Detect which cell encompasses the target text, then output its (X, Y) center coordinate. 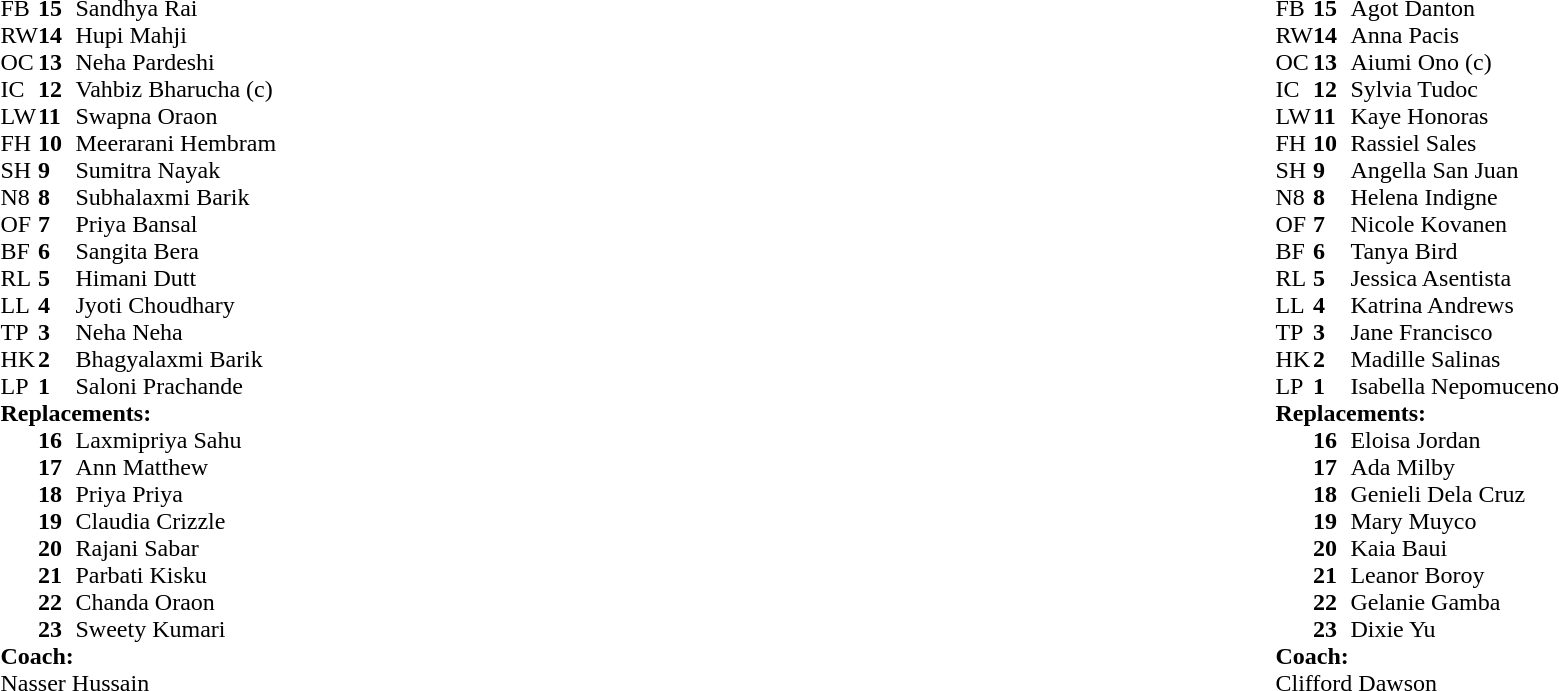
Meerarani Hembram (176, 144)
Mary Muyco (1454, 522)
Bhagyalaxmi Barik (176, 360)
Katrina Andrews (1454, 306)
Kaye Honoras (1454, 116)
Sylvia Tudoc (1454, 90)
Genieli Dela Cruz (1454, 494)
Aiumi Ono (c) (1454, 62)
Dixie Yu (1454, 630)
Neha Neha (176, 332)
Jessica Asentista (1454, 278)
Jyoti Choudhary (176, 306)
Angella San Juan (1454, 170)
Swapna Oraon (176, 116)
Parbati Kisku (176, 576)
Tanya Bird (1454, 252)
Leanor Boroy (1454, 576)
Priya Priya (176, 494)
Sweety Kumari (176, 630)
Rassiel Sales (1454, 144)
Eloisa Jordan (1454, 440)
Madille Salinas (1454, 360)
Sumitra Nayak (176, 170)
Laxmipriya Sahu (176, 440)
Hupi Mahji (176, 36)
Subhalaxmi Barik (176, 198)
Rajani Sabar (176, 548)
Claudia Crizzle (176, 522)
Saloni Prachande (176, 386)
Anna Pacis (1454, 36)
Isabella Nepomuceno (1454, 386)
Sangita Bera (176, 252)
Gelanie Gamba (1454, 602)
Jane Francisco (1454, 332)
Priya Bansal (176, 224)
Vahbiz Bharucha (c) (176, 90)
Helena Indigne (1454, 198)
Ann Matthew (176, 468)
Ada Milby (1454, 468)
Nicole Kovanen (1454, 224)
Chanda Oraon (176, 602)
Himani Dutt (176, 278)
Neha Pardeshi (176, 62)
Kaia Baui (1454, 548)
